Return [x, y] of the center of cell containing provided text 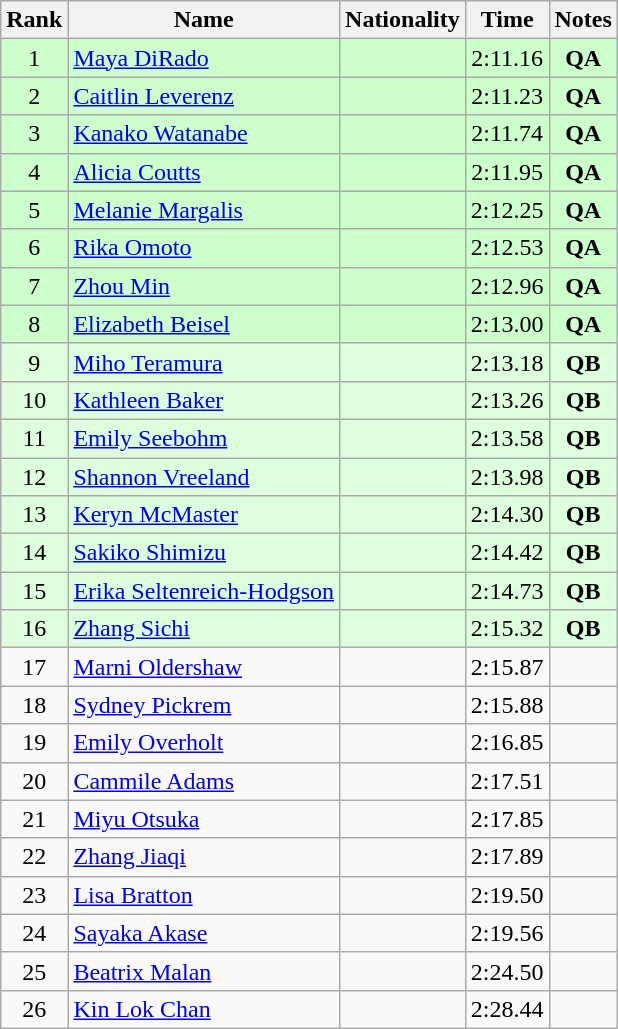
22 [34, 857]
21 [34, 819]
Emily Seebohm [204, 438]
5 [34, 210]
Maya DiRado [204, 58]
Beatrix Malan [204, 971]
7 [34, 286]
2:12.25 [507, 210]
Shannon Vreeland [204, 477]
9 [34, 362]
1 [34, 58]
Keryn McMaster [204, 515]
4 [34, 172]
2:14.30 [507, 515]
Zhou Min [204, 286]
2:13.58 [507, 438]
12 [34, 477]
25 [34, 971]
Name [204, 20]
Zhang Jiaqi [204, 857]
6 [34, 248]
Kanako Watanabe [204, 134]
Miyu Otsuka [204, 819]
15 [34, 591]
2 [34, 96]
14 [34, 553]
2:15.87 [507, 667]
2:14.42 [507, 553]
Nationality [403, 20]
Elizabeth Beisel [204, 324]
2:15.88 [507, 705]
Alicia Coutts [204, 172]
Melanie Margalis [204, 210]
8 [34, 324]
Rank [34, 20]
2:14.73 [507, 591]
2:13.18 [507, 362]
2:28.44 [507, 1009]
Sayaka Akase [204, 933]
Cammile Adams [204, 781]
2:19.50 [507, 895]
2:17.51 [507, 781]
2:13.98 [507, 477]
23 [34, 895]
Erika Seltenreich-Hodgson [204, 591]
Zhang Sichi [204, 629]
10 [34, 400]
2:12.53 [507, 248]
2:13.26 [507, 400]
18 [34, 705]
2:12.96 [507, 286]
24 [34, 933]
16 [34, 629]
17 [34, 667]
Rika Omoto [204, 248]
Kathleen Baker [204, 400]
2:11.16 [507, 58]
Time [507, 20]
2:13.00 [507, 324]
2:11.95 [507, 172]
Sydney Pickrem [204, 705]
11 [34, 438]
19 [34, 743]
2:16.85 [507, 743]
2:15.32 [507, 629]
26 [34, 1009]
Lisa Bratton [204, 895]
2:17.89 [507, 857]
Marni Oldershaw [204, 667]
Emily Overholt [204, 743]
2:11.74 [507, 134]
Caitlin Leverenz [204, 96]
2:24.50 [507, 971]
Miho Teramura [204, 362]
13 [34, 515]
Sakiko Shimizu [204, 553]
2:19.56 [507, 933]
3 [34, 134]
2:17.85 [507, 819]
Kin Lok Chan [204, 1009]
20 [34, 781]
2:11.23 [507, 96]
Notes [583, 20]
